Locate the cell with the specified text and output its (x, y) center coordinate. 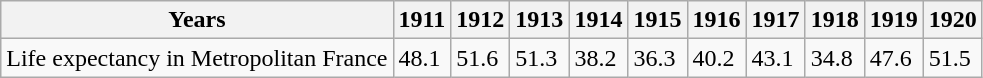
48.1 (422, 58)
51.5 (952, 58)
1916 (716, 20)
Life expectancy in Metropolitan France (197, 58)
36.3 (658, 58)
1914 (598, 20)
47.6 (894, 58)
1918 (834, 20)
1915 (658, 20)
1911 (422, 20)
43.1 (776, 58)
51.6 (480, 58)
1920 (952, 20)
1913 (540, 20)
Years (197, 20)
1917 (776, 20)
38.2 (598, 58)
34.8 (834, 58)
51.3 (540, 58)
1919 (894, 20)
1912 (480, 20)
40.2 (716, 58)
